Output the (x, y) coordinate of the center of the cell containing the given text.  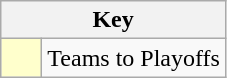
Teams to Playoffs (134, 58)
Key (114, 20)
